From the cell containing the given text, extract its center point as [x, y] coordinate. 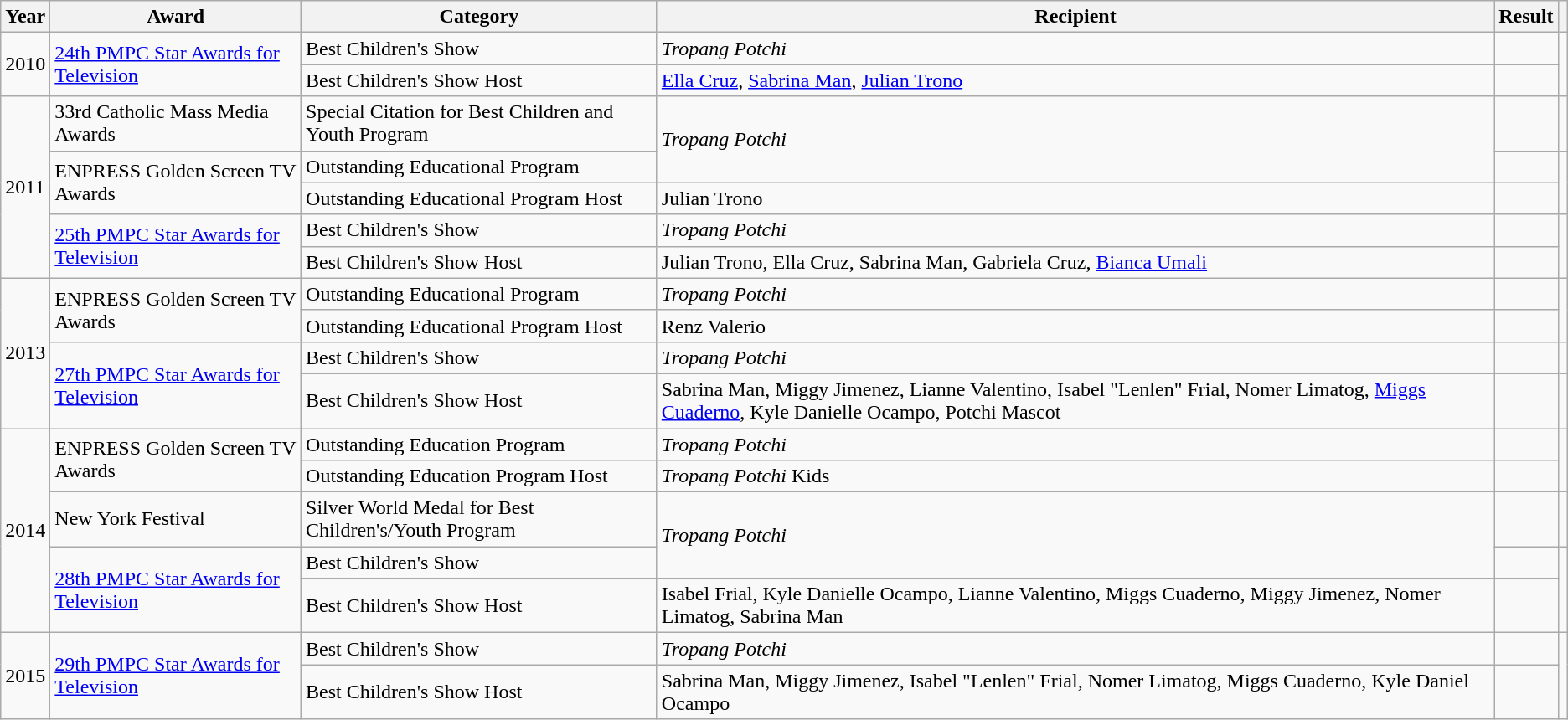
Julian Trono, Ella Cruz, Sabrina Man, Gabriela Cruz, Bianca Umali [1075, 262]
33rd Catholic Mass Media Awards [176, 124]
29th PMPC Star Awards for Television [176, 676]
Sabrina Man, Miggy Jimenez, Isabel "Lenlen" Frial, Nomer Limatog, Miggs Cuaderno, Kyle Daniel Ocampo [1075, 692]
Isabel Frial, Kyle Danielle Ocampo, Lianne Valentino, Miggs Cuaderno, Miggy Jimenez, Nomer Limatog, Sabrina Man [1075, 606]
2010 [25, 64]
2013 [25, 353]
Recipient [1075, 17]
Award [176, 17]
Year [25, 17]
2015 [25, 676]
Category [479, 17]
Ella Cruz, Sabrina Man, Julian Trono [1075, 80]
28th PMPC Star Awards for Television [176, 589]
Julian Trono [1075, 198]
Special Citation for Best Children and Youth Program [479, 124]
24th PMPC Star Awards for Television [176, 64]
Silver World Medal for Best Children's/Youth Program [479, 519]
2011 [25, 188]
Renz Valerio [1075, 326]
New York Festival [176, 519]
Sabrina Man, Miggy Jimenez, Lianne Valentino, Isabel "Lenlen" Frial, Nomer Limatog, Miggs Cuaderno, Kyle Danielle Ocampo, Potchi Mascot [1075, 400]
Tropang Potchi Kids [1075, 476]
2014 [25, 531]
27th PMPC Star Awards for Television [176, 385]
25th PMPC Star Awards for Television [176, 246]
Outstanding Education Program Host [479, 476]
Result [1526, 17]
Outstanding Education Program [479, 445]
